Capture the cell that displays the provided text and extract its [x, y] central coordinate. 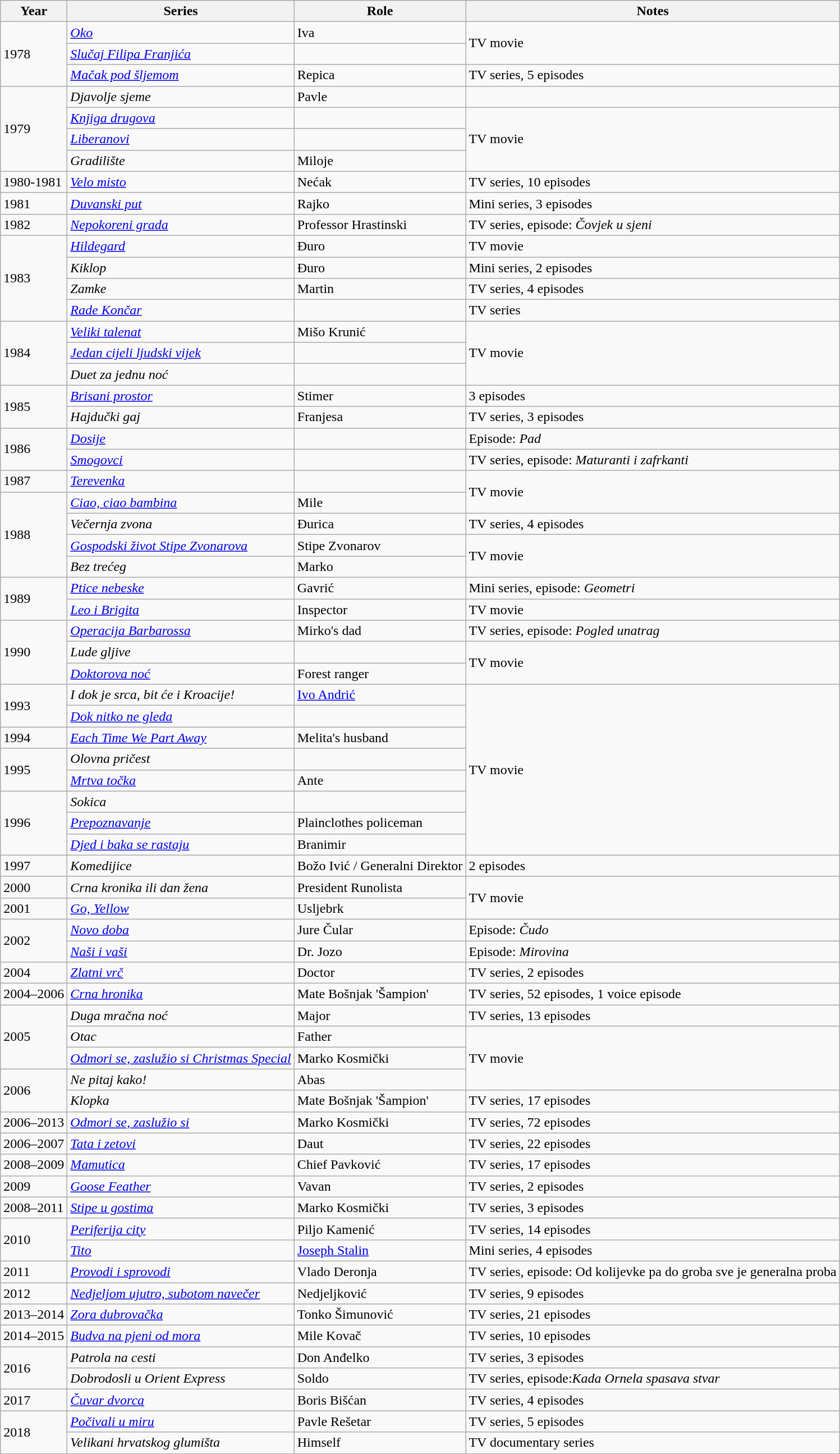
1984 [34, 353]
Zamke [181, 289]
Role [380, 11]
1990 [34, 652]
Olovna pričest [181, 759]
1994 [34, 738]
Nedjeljom ujutro, subotom navečer [181, 1293]
Mile [380, 502]
Dobrodosli u Orient Express [181, 1379]
TV series, episode: Maturanti i zafrkanti [653, 460]
Gospodski život Stipe Zvonarova [181, 545]
Goose Feather [181, 1186]
Velo misto [181, 182]
Iva [380, 33]
Brisani prostor [181, 396]
TV documentary series [653, 1443]
Klopka [181, 1101]
Djed i baka se rastaju [181, 844]
Doktorova noć [181, 674]
Duvanski put [181, 203]
2000 [34, 887]
TV series, episode: Od kolijevke pa do groba sve je generalna proba [653, 1272]
2006–2007 [34, 1144]
Nedjeljković [380, 1293]
Kiklop [181, 268]
Veliki talenat [181, 332]
Budva na pjeni od mora [181, 1336]
Branimir [380, 844]
Mačak pod šljemom [181, 75]
Večernja zvona [181, 524]
2014–2015 [34, 1336]
2006 [34, 1090]
1983 [34, 278]
Stipe Zvonarov [380, 545]
1979 [34, 129]
Rajko [380, 203]
Periferija city [181, 1229]
2006–2013 [34, 1122]
Dosije [181, 438]
Chief Pavković [380, 1165]
Naši i vaši [181, 952]
Go, Yellow [181, 908]
Major [380, 1016]
Nepokoreni grada [181, 225]
TV series, 72 episodes [653, 1122]
Prepoznavanje [181, 823]
Lude gljive [181, 652]
Repica [380, 75]
Boris Bišćan [380, 1400]
Franjesa [380, 417]
Pavle Rešetar [380, 1421]
Smogovci [181, 460]
Komedijice [181, 866]
Ciao, ciao bambina [181, 502]
Stipe u gostima [181, 1208]
Zora dubrovačka [181, 1315]
Vlado Deronja [380, 1272]
2018 [34, 1432]
Gavrić [380, 588]
TV series, 22 episodes [653, 1144]
Slučaj Filipa Franjića [181, 54]
Episode: Mirovina [653, 952]
1993 [34, 706]
Dok nitko ne gleda [181, 716]
President Runolista [380, 887]
Mišo Krunić [380, 332]
Father [380, 1037]
Leo i Brigita [181, 609]
2016 [34, 1368]
Nećak [380, 182]
Abas [380, 1080]
1989 [34, 598]
Operacija Barbarossa [181, 631]
2001 [34, 908]
1982 [34, 225]
Novo doba [181, 930]
Ivo Andrić [380, 695]
1980-1981 [34, 182]
TV series, episode: Čovjek u sjeni [653, 225]
2012 [34, 1293]
Đurica [380, 524]
Soldo [380, 1379]
1997 [34, 866]
Himself [380, 1443]
1981 [34, 203]
Mrtva točka [181, 780]
Bez trećeg [181, 566]
Doctor [380, 973]
TV series, 13 episodes [653, 1016]
Duet za jednu noć [181, 374]
Inspector [380, 609]
Božo Ivić / Generalni Direktor [380, 866]
Stimer [380, 396]
TV series, 52 episodes, 1 voice episode [653, 994]
1986 [34, 449]
Oko [181, 33]
2004 [34, 973]
Crna hronika [181, 994]
Tata i zetovi [181, 1144]
2004–2006 [34, 994]
Jure Čular [380, 930]
2 episodes [653, 866]
Djavolje sjeme [181, 97]
Otac [181, 1037]
Mile Kovač [380, 1336]
2005 [34, 1037]
Miloje [380, 161]
1996 [34, 823]
Melita's husband [380, 738]
Gradilište [181, 161]
Tito [181, 1250]
TV series, 9 episodes [653, 1293]
Don Anđelko [380, 1357]
Pavle [380, 97]
Series [181, 11]
Sokica [181, 802]
Mini series, 2 episodes [653, 268]
Usljebrk [380, 908]
TV series [653, 310]
Velikani hrvatskog glumišta [181, 1443]
Notes [653, 11]
Počivali u miru [181, 1421]
Hildegard [181, 246]
Forest ranger [380, 674]
TV series, 14 episodes [653, 1229]
3 episodes [653, 396]
Mini series, 4 episodes [653, 1250]
Duga mračna noć [181, 1016]
Professor Hrastinski [380, 225]
Ne pitaj kako! [181, 1080]
1995 [34, 770]
Hajdučki gaj [181, 417]
Tonko Šimunović [380, 1315]
TV series, episode:Kada Ornela spasava stvar [653, 1379]
2010 [34, 1240]
Ptice nebeske [181, 588]
2008–2009 [34, 1165]
Jedan cijeli ljudski vijek [181, 353]
Episode: Čudo [653, 930]
Liberanovi [181, 139]
Čuvar dvorca [181, 1400]
2017 [34, 1400]
2008–2011 [34, 1208]
Crna kronika ili dan žena [181, 887]
Odmori se, zaslužio si Christmas Special [181, 1058]
Each Time We Part Away [181, 738]
Mirko's dad [380, 631]
TV series, 21 episodes [653, 1315]
Mamutica [181, 1165]
Odmori se, zaslužio si [181, 1122]
Mini series, episode: Geometri [653, 588]
Dr. Jozo [380, 952]
1985 [34, 406]
Terevenka [181, 481]
1978 [34, 54]
Piljo Kamenić [380, 1229]
Provodi i sprovodi [181, 1272]
Year [34, 11]
Plainclothes policeman [380, 823]
2013–2014 [34, 1315]
Marko [380, 566]
Episode: Pad [653, 438]
2009 [34, 1186]
Rade Končar [181, 310]
Patrola na cesti [181, 1357]
2011 [34, 1272]
Ante [380, 780]
TV series, episode: Pogled unatrag [653, 631]
Knjiga drugova [181, 118]
2002 [34, 940]
Daut [380, 1144]
Zlatni vrč [181, 973]
I dok je srca, bit će i Kroacije! [181, 695]
Vavan [380, 1186]
Mini series, 3 episodes [653, 203]
1987 [34, 481]
Martin [380, 289]
1988 [34, 534]
Joseph Stalin [380, 1250]
